Pinpoint the cell where the given text exists, returning its (x, y) midpoint coordinate. 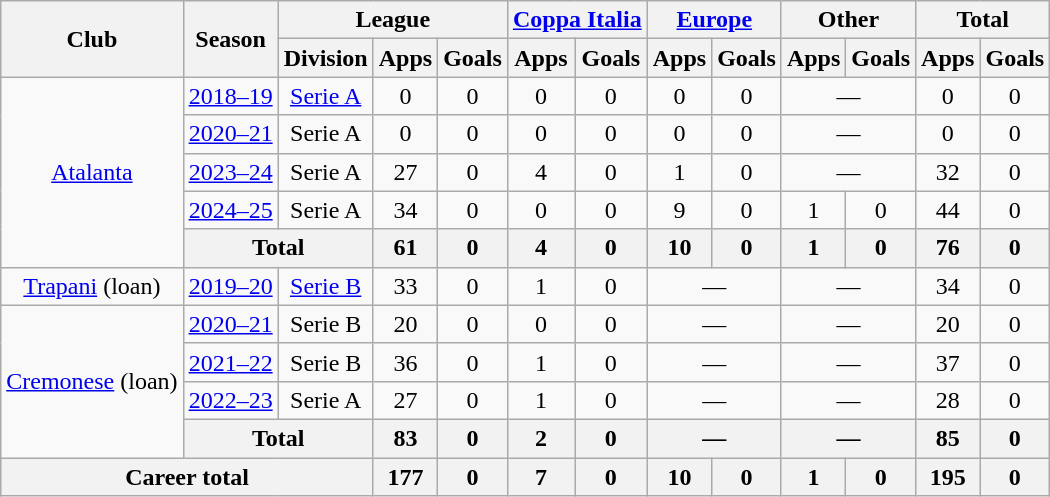
2022–23 (230, 400)
Division (326, 58)
2019–20 (230, 286)
Coppa Italia (577, 20)
85 (948, 438)
76 (948, 248)
League (392, 20)
Season (230, 39)
7 (540, 477)
Europe (714, 20)
44 (948, 210)
83 (405, 438)
195 (948, 477)
32 (948, 172)
37 (948, 362)
Cremonese (loan) (92, 381)
2024–25 (230, 210)
61 (405, 248)
36 (405, 362)
2021–22 (230, 362)
177 (405, 477)
Other (848, 20)
Trapani (loan) (92, 286)
28 (948, 400)
Club (92, 39)
2018–19 (230, 96)
2 (540, 438)
Career total (187, 477)
Atalanta (92, 172)
9 (679, 210)
2023–24 (230, 172)
33 (405, 286)
